Find where the given text appears and provide that cell's center as [X, Y] coordinate. 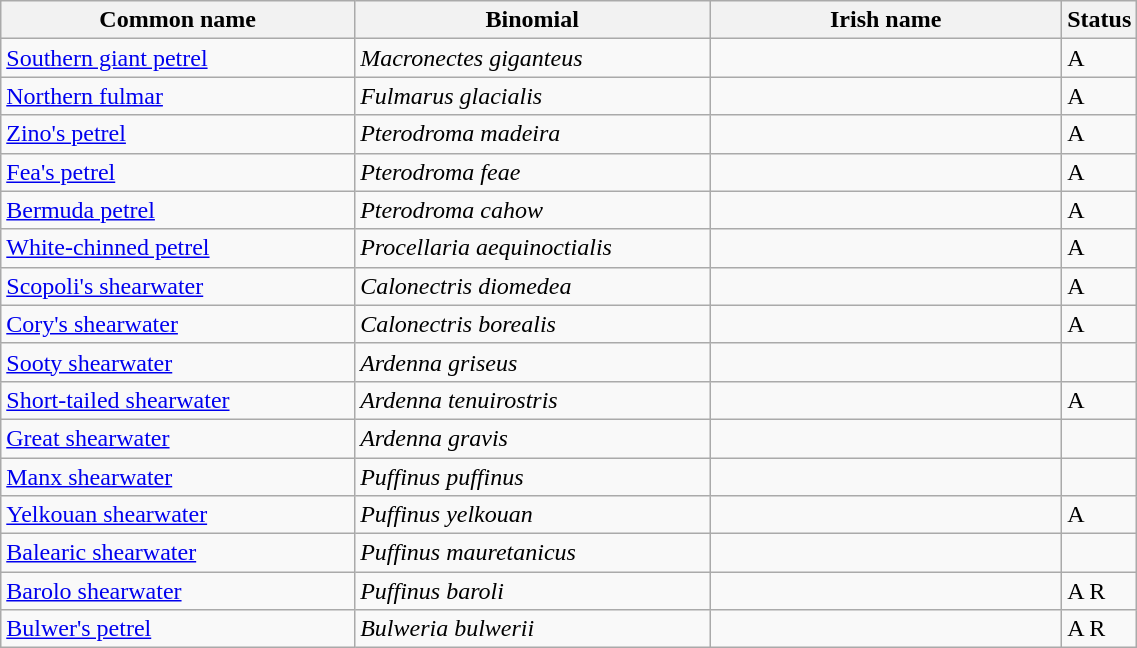
Great shearwater [178, 438]
Barolo shearwater [178, 591]
Pterodroma madeira [532, 134]
Zino's petrel [178, 134]
Puffinus mauretanicus [532, 553]
Northern fulmar [178, 96]
Southern giant petrel [178, 58]
Calonectris diomedea [532, 286]
Bulweria bulwerii [532, 629]
Bulwer's petrel [178, 629]
White-chinned petrel [178, 248]
Manx shearwater [178, 477]
Sooty shearwater [178, 362]
Procellaria aequinoctialis [532, 248]
Puffinus baroli [532, 591]
Balearic shearwater [178, 553]
Calonectris borealis [532, 324]
Cory's shearwater [178, 324]
Puffinus yelkouan [532, 515]
Short-tailed shearwater [178, 400]
Yelkouan shearwater [178, 515]
Fea's petrel [178, 172]
Bermuda petrel [178, 210]
Irish name [886, 20]
Ardenna griseus [532, 362]
Ardenna tenuirostris [532, 400]
Scopoli's shearwater [178, 286]
Common name [178, 20]
Pterodroma cahow [532, 210]
Pterodroma feae [532, 172]
Ardenna gravis [532, 438]
Puffinus puffinus [532, 477]
Macronectes giganteus [532, 58]
Status [1100, 20]
Fulmarus glacialis [532, 96]
Binomial [532, 20]
